Detect which cell encompasses the target text, then output its [x, y] center coordinate. 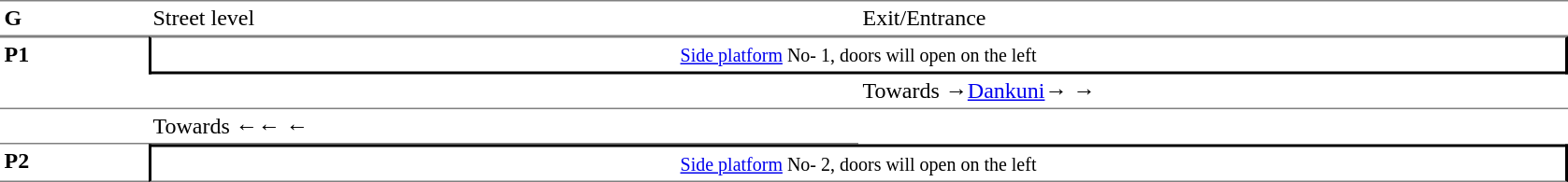
P2 [75, 162]
Towards ←← ← [503, 127]
G [75, 19]
Side platform No- 1, doors will open on the left [858, 55]
Towards →Dankuni→ → [1214, 92]
Street level [503, 19]
Exit/Entrance [1214, 19]
Side platform No- 2, doors will open on the left [858, 162]
P1 [75, 73]
